For the text-containing cell, return its midpoint in [X, Y] coordinate format. 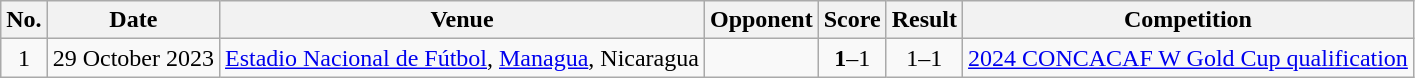
Opponent [761, 20]
2024 CONCACAF W Gold Cup qualification [1188, 58]
Venue [462, 20]
1 [24, 58]
No. [24, 20]
Score [852, 20]
Date [133, 20]
Estadio Nacional de Fútbol, Managua, Nicaragua [462, 58]
Result [924, 20]
Competition [1188, 20]
29 October 2023 [133, 58]
